Determine the (x, y) coordinate at the center of the cell enclosing the given text.  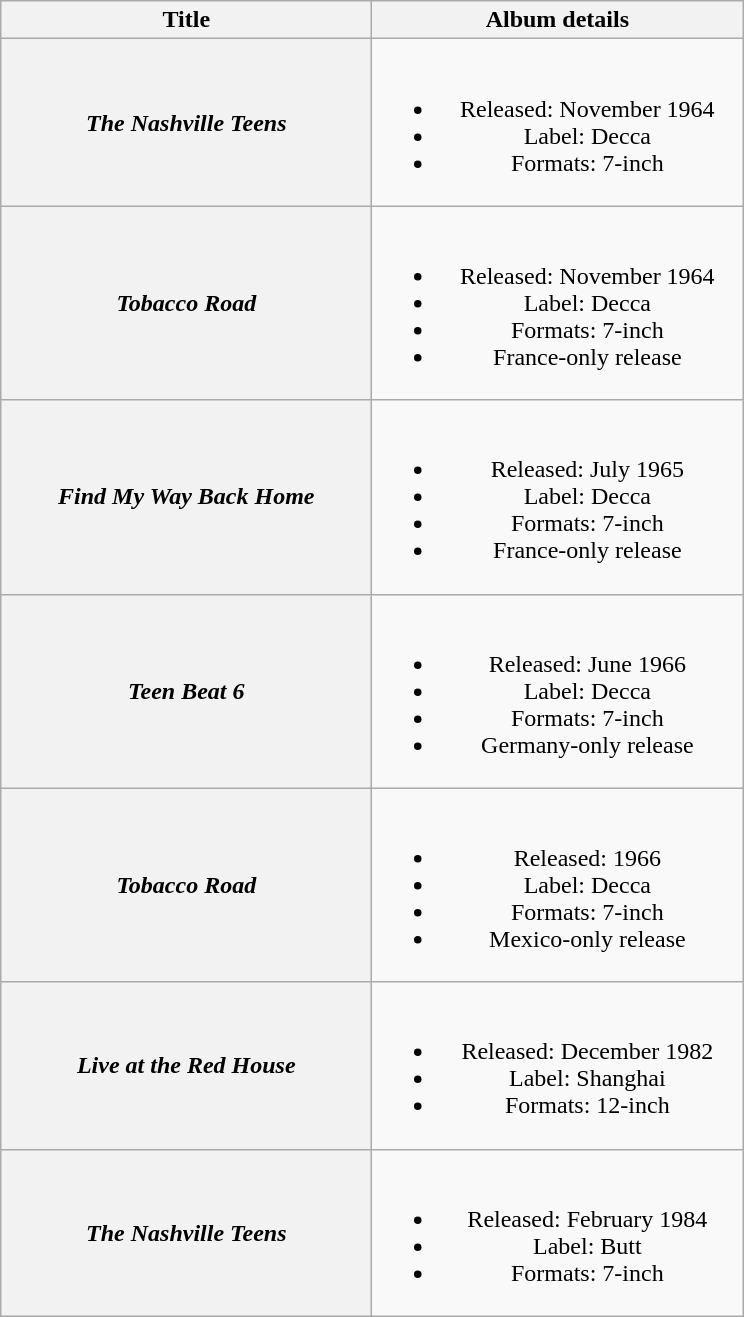
Released: February 1984Label: ButtFormats: 7-inch (558, 1232)
Released: July 1965Label: DeccaFormats: 7-inchFrance-only release (558, 497)
Album details (558, 20)
Released: November 1964Label: DeccaFormats: 7-inchFrance-only release (558, 303)
Find My Way Back Home (186, 497)
Released: 1966Label: DeccaFormats: 7-inchMexico-only release (558, 885)
Title (186, 20)
Teen Beat 6 (186, 691)
Released: December 1982Label: ShanghaiFormats: 12-inch (558, 1066)
Released: June 1966Label: DeccaFormats: 7-inchGermany-only release (558, 691)
Released: November 1964Label: DeccaFormats: 7-inch (558, 122)
Live at the Red House (186, 1066)
